Return (x, y) of the center of cell containing provided text 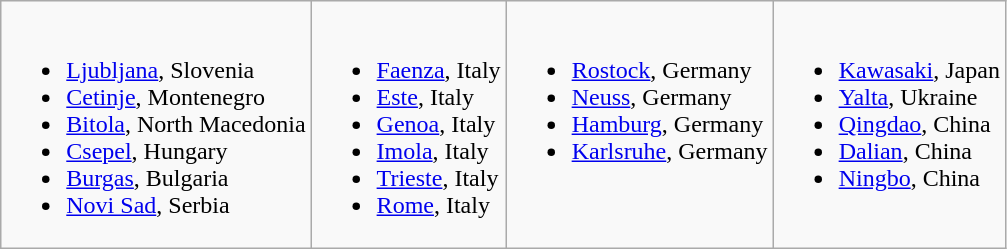
Kawasaki, Japan Yalta, Ukraine Qingdao, China Dalian, China Ningbo, China (889, 125)
Faenza, Italy Este, Italy Genoa, Italy Imola, Italy Trieste, Italy Rome, Italy (408, 125)
Rostock, Germany Neuss, Germany Hamburg, Germany Karlsruhe, Germany (640, 125)
Ljubljana, Slovenia Cetinje, Montenegro Bitola, North Macedonia Csepel, Hungary Burgas, Bulgaria Novi Sad, Serbia (156, 125)
